From the cell containing the given text, extract its center point as (X, Y) coordinate. 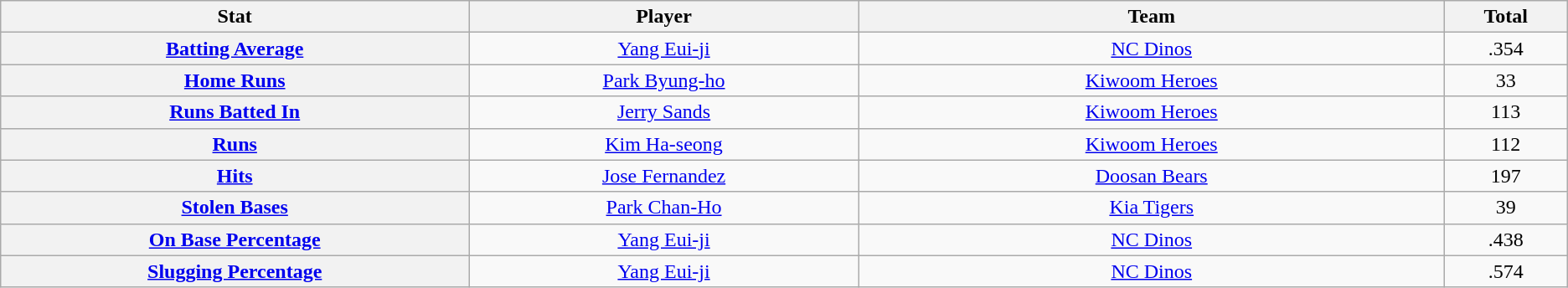
Kim Ha-seong (664, 144)
197 (1506, 176)
Player (664, 17)
Runs (235, 144)
Park Byung-ho (664, 80)
Stat (235, 17)
.354 (1506, 49)
Jose Fernandez (664, 176)
Park Chan-Ho (664, 208)
Batting Average (235, 49)
Kia Tigers (1151, 208)
Doosan Bears (1151, 176)
Total (1506, 17)
Home Runs (235, 80)
On Base Percentage (235, 239)
Hits (235, 176)
Jerry Sands (664, 112)
113 (1506, 112)
112 (1506, 144)
33 (1506, 80)
Stolen Bases (235, 208)
.438 (1506, 239)
Slugging Percentage (235, 271)
39 (1506, 208)
.574 (1506, 271)
Team (1151, 17)
Runs Batted In (235, 112)
